Return (X, Y) of the center of cell containing provided text 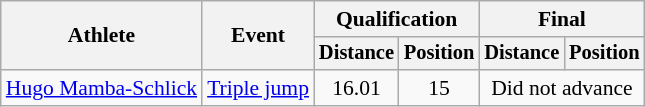
16.01 (356, 88)
Athlete (102, 36)
Triple jump (258, 88)
Event (258, 36)
Final (562, 19)
15 (439, 88)
Did not advance (562, 88)
Qualification (396, 19)
Hugo Mamba-Schlick (102, 88)
